Locate the cell with the specified text and output its (x, y) center coordinate. 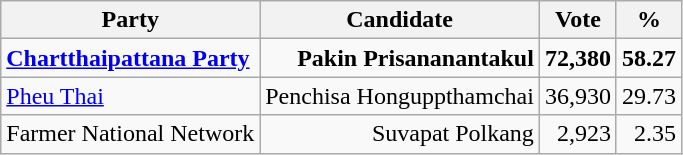
58.27 (648, 58)
2.35 (648, 134)
Suvapat Polkang (400, 134)
Pakin Prisananantakul (400, 58)
Farmer National Network (130, 134)
2,923 (578, 134)
Vote (578, 20)
Penchisa Honguppthamchai (400, 96)
29.73 (648, 96)
Party (130, 20)
% (648, 20)
Chartthaipattana Party (130, 58)
Candidate (400, 20)
72,380 (578, 58)
Pheu Thai (130, 96)
36,930 (578, 96)
